From the cell containing the given text, extract its center point as [X, Y] coordinate. 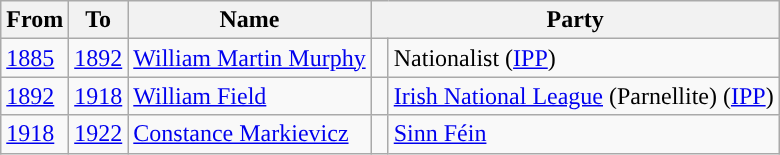
1885 [35, 58]
Irish National League (Parnellite) (IPP) [584, 96]
William Martin Murphy [250, 58]
Party [575, 20]
William Field [250, 96]
Constance Markievicz [250, 134]
To [98, 20]
From [35, 20]
Sinn Féin [584, 134]
Name [250, 20]
Nationalist (IPP) [584, 58]
1922 [98, 134]
